Provide the (x, y) coordinate of the cell's center where the given text is located.  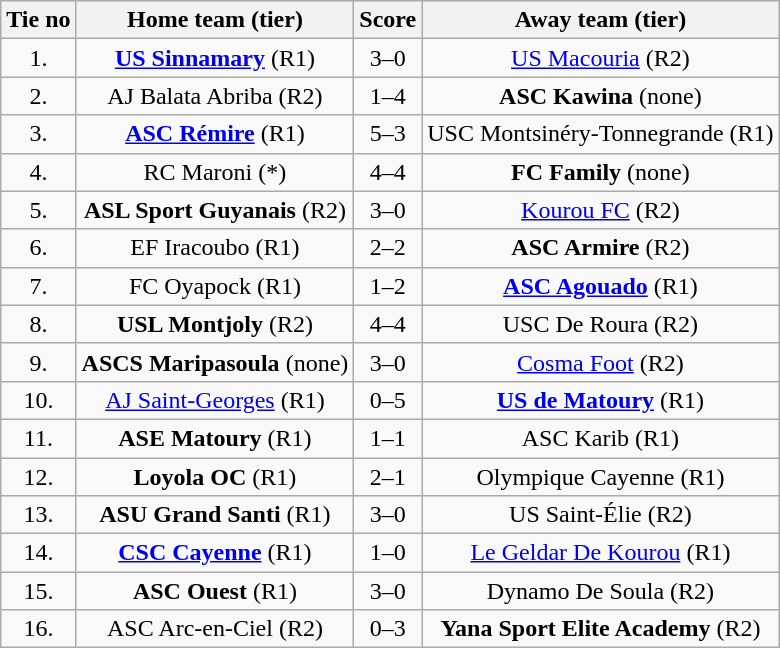
Dynamo De Soula (R2) (600, 591)
12. (38, 477)
FC Oyapock (R1) (215, 286)
ASC Armire (R2) (600, 248)
9. (38, 362)
USL Montjoly (R2) (215, 324)
5. (38, 210)
1–2 (388, 286)
Loyola OC (R1) (215, 477)
ASCS Maripasoula (none) (215, 362)
1. (38, 58)
Score (388, 20)
15. (38, 591)
USC Montsinéry-Tonnegrande (R1) (600, 134)
ASC Agouado (R1) (600, 286)
Kourou FC (R2) (600, 210)
USC De Roura (R2) (600, 324)
0–3 (388, 629)
8. (38, 324)
13. (38, 515)
ASE Matoury (R1) (215, 438)
2–2 (388, 248)
ASC Kawina (none) (600, 96)
ASU Grand Santi (R1) (215, 515)
US de Matoury (R1) (600, 400)
11. (38, 438)
10. (38, 400)
Tie no (38, 20)
Away team (tier) (600, 20)
FC Family (none) (600, 172)
3. (38, 134)
ASC Rémire (R1) (215, 134)
Cosma Foot (R2) (600, 362)
ASC Ouest (R1) (215, 591)
14. (38, 553)
EF Iracoubo (R1) (215, 248)
6. (38, 248)
Yana Sport Elite Academy (R2) (600, 629)
7. (38, 286)
4. (38, 172)
US Sinnamary (R1) (215, 58)
16. (38, 629)
1–0 (388, 553)
Olympique Cayenne (R1) (600, 477)
1–4 (388, 96)
ASC Arc-en-Ciel (R2) (215, 629)
US Macouria (R2) (600, 58)
0–5 (388, 400)
AJ Balata Abriba (R2) (215, 96)
RC Maroni (*) (215, 172)
2. (38, 96)
ASC Karib (R1) (600, 438)
ASL Sport Guyanais (R2) (215, 210)
Le Geldar De Kourou (R1) (600, 553)
Home team (tier) (215, 20)
1–1 (388, 438)
5–3 (388, 134)
AJ Saint-Georges (R1) (215, 400)
US Saint-Élie (R2) (600, 515)
2–1 (388, 477)
CSC Cayenne (R1) (215, 553)
